Extract the (X, Y) coordinate from the center of the cell holding the provided text.  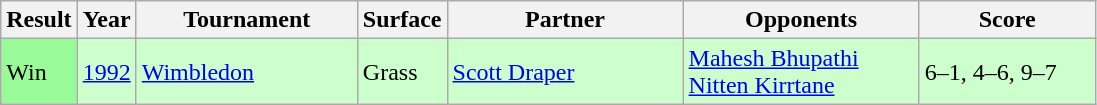
Opponents (801, 20)
Result (39, 20)
Win (39, 72)
Score (1007, 20)
Scott Draper (565, 72)
1992 (106, 72)
Mahesh Bhupathi Nitten Kirrtane (801, 72)
Grass (402, 72)
Surface (402, 20)
6–1, 4–6, 9–7 (1007, 72)
Wimbledon (246, 72)
Year (106, 20)
Partner (565, 20)
Tournament (246, 20)
